Identify which cell holds the provided text, then report its (X, Y) central coordinate. 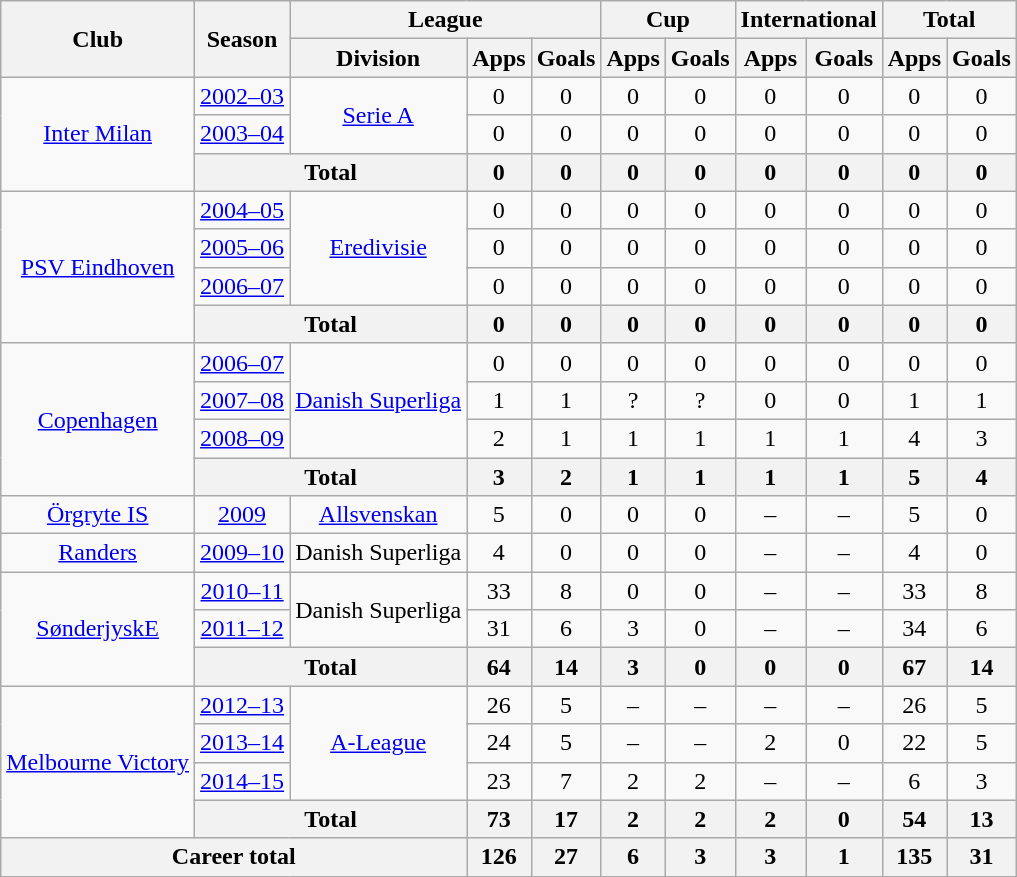
64 (499, 667)
2005–06 (242, 248)
7 (566, 781)
2013–14 (242, 743)
2012–13 (242, 705)
2011–12 (242, 629)
Season (242, 39)
2010–11 (242, 591)
Cup (668, 20)
SønderjyskE (98, 629)
International (808, 20)
League (446, 20)
54 (914, 819)
2009–10 (242, 553)
2002–03 (242, 96)
2003–04 (242, 134)
73 (499, 819)
Division (378, 58)
2009 (242, 515)
Copenhagen (98, 419)
23 (499, 781)
Career total (234, 857)
Serie A (378, 115)
Randers (98, 553)
22 (914, 743)
2008–09 (242, 438)
Eredivisie (378, 248)
17 (566, 819)
PSV Eindhoven (98, 267)
Club (98, 39)
126 (499, 857)
13 (982, 819)
2007–08 (242, 400)
135 (914, 857)
67 (914, 667)
Allsvenskan (378, 515)
27 (566, 857)
2014–15 (242, 781)
A-League (378, 743)
Melbourne Victory (98, 762)
2004–05 (242, 210)
34 (914, 629)
Örgryte IS (98, 515)
24 (499, 743)
Inter Milan (98, 134)
